Determine the (x, y) coordinate at the center of the cell enclosing the given text.  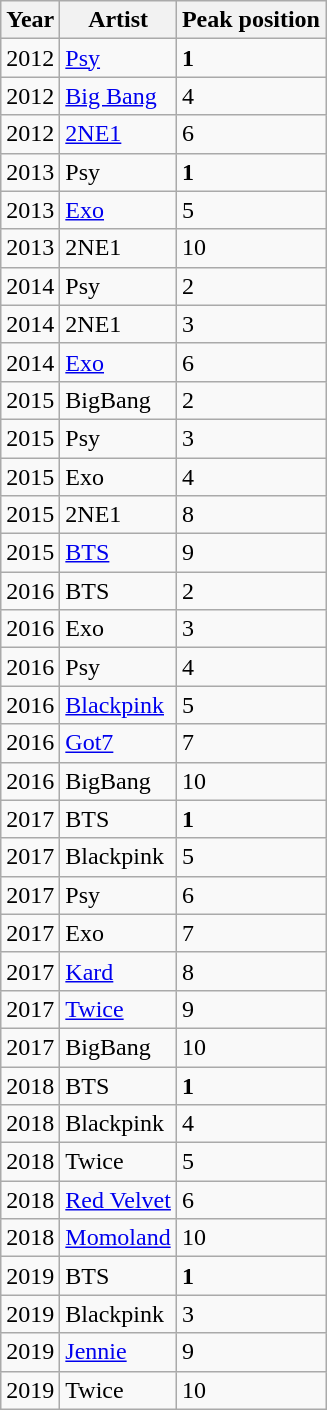
Kard (118, 971)
Jennie (118, 1352)
Red Velvet (118, 1200)
Year (30, 20)
Artist (118, 20)
Got7 (118, 743)
Big Bang (118, 96)
Momoland (118, 1238)
Peak position (250, 20)
